Search for the cell housing the specified text and yield its (x, y) center coordinate. 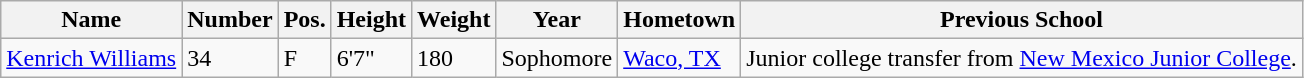
Waco, TX (680, 58)
Weight (454, 20)
Hometown (680, 20)
Year (557, 20)
Previous School (1022, 20)
Number (230, 20)
6'7" (371, 58)
Junior college transfer from New Mexico Junior College. (1022, 58)
Sophomore (557, 58)
34 (230, 58)
Height (371, 20)
Kenrich Williams (92, 58)
180 (454, 58)
F (304, 58)
Name (92, 20)
Pos. (304, 20)
